Extract the (X, Y) coordinate from the center of the cell holding the provided text.  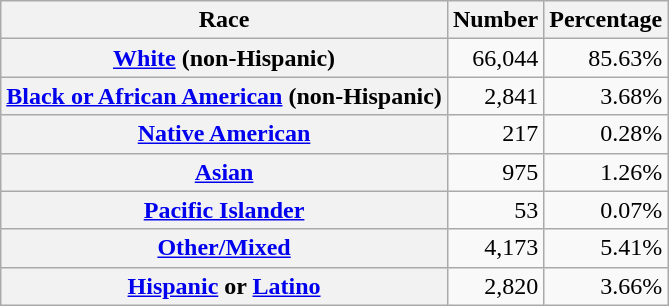
Race (224, 20)
5.41% (606, 248)
Hispanic or Latino (224, 286)
3.66% (606, 286)
85.63% (606, 58)
Asian (224, 172)
217 (495, 134)
975 (495, 172)
Percentage (606, 20)
4,173 (495, 248)
White (non-Hispanic) (224, 58)
2,841 (495, 96)
0.07% (606, 210)
3.68% (606, 96)
Other/Mixed (224, 248)
1.26% (606, 172)
Pacific Islander (224, 210)
0.28% (606, 134)
2,820 (495, 286)
Number (495, 20)
66,044 (495, 58)
53 (495, 210)
Native American (224, 134)
Black or African American (non-Hispanic) (224, 96)
